Capture the cell that displays the provided text and extract its [X, Y] central coordinate. 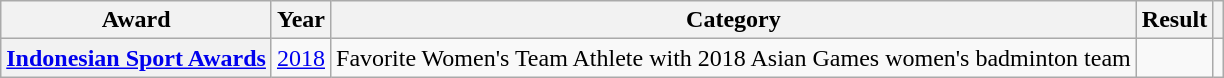
Category [734, 20]
Result [1174, 20]
2018 [300, 58]
Indonesian Sport Awards [136, 58]
Favorite Women's Team Athlete with 2018 Asian Games women's badminton team [734, 58]
Year [300, 20]
Award [136, 20]
